Determine the [x, y] coordinate at the center of the cell enclosing the given text.  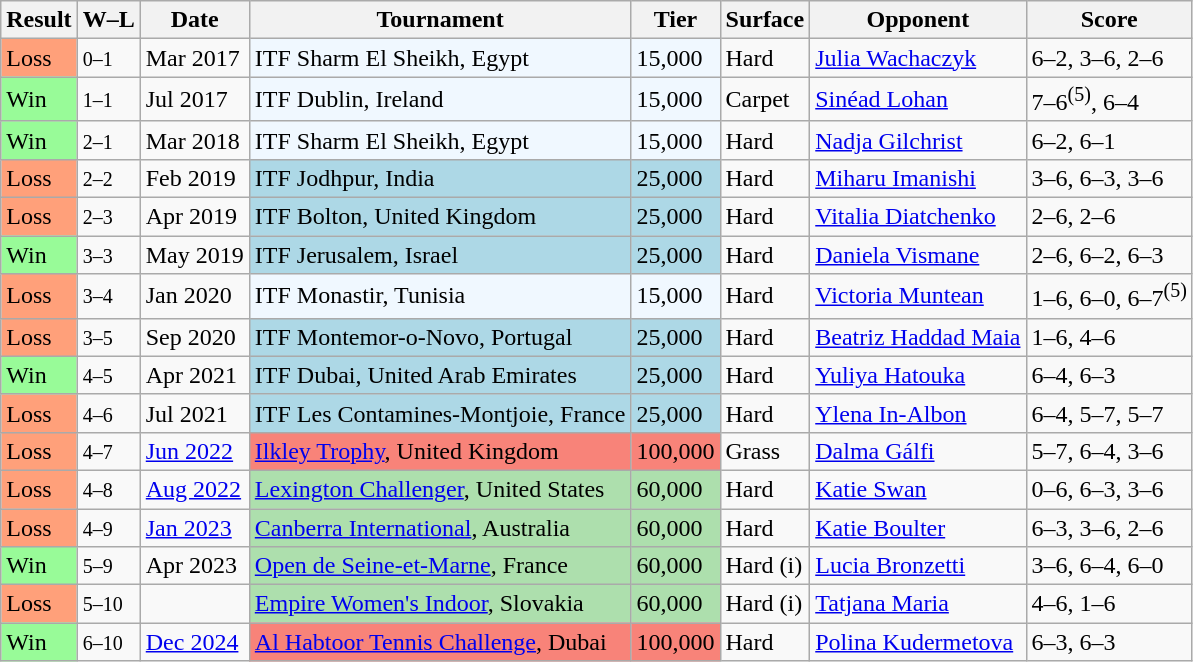
6–10 [108, 642]
Tatjana Maria [918, 604]
Score [1109, 20]
Daniela Vismane [918, 255]
5–10 [108, 604]
Tier [676, 20]
2–3 [108, 217]
Katie Swan [918, 489]
Surface [765, 20]
Vitalia Diatchenko [918, 217]
ITF Monastir, Tunisia [440, 296]
6–4, 5–7, 5–7 [1109, 413]
6–2, 6–1 [1109, 140]
ITF Les Contamines-Montjoie, France [440, 413]
Open de Seine-et-Marne, France [440, 566]
ITF Jodhpur, India [440, 178]
ITF Montemor-o-Novo, Portugal [440, 337]
Lexington Challenger, United States [440, 489]
0–1 [108, 58]
Result [39, 20]
Victoria Muntean [918, 296]
6–3, 3–6, 2–6 [1109, 528]
Mar 2017 [194, 58]
Miharu Imanishi [918, 178]
ITF Dublin, Ireland [440, 100]
Sep 2020 [194, 337]
3–6, 6–3, 3–6 [1109, 178]
4–6, 1–6 [1109, 604]
3–4 [108, 296]
Yuliya Hatouka [918, 375]
Polina Kudermetova [918, 642]
Jan 2020 [194, 296]
7–6(5), 6–4 [1109, 100]
Grass [765, 451]
3–3 [108, 255]
5–9 [108, 566]
Julia Wachaczyk [918, 58]
1–1 [108, 100]
6–2, 3–6, 2–6 [1109, 58]
4–6 [108, 413]
2–6, 6–2, 6–3 [1109, 255]
Lucia Bronzetti [918, 566]
Nadja Gilchrist [918, 140]
Mar 2018 [194, 140]
Dec 2024 [194, 642]
2–1 [108, 140]
2–2 [108, 178]
Opponent [918, 20]
5–7, 6–4, 3–6 [1109, 451]
Jan 2023 [194, 528]
Aug 2022 [194, 489]
Tournament [440, 20]
May 2019 [194, 255]
Sinéad Lohan [918, 100]
4–7 [108, 451]
Dalma Gálfi [918, 451]
Al Habtoor Tennis Challenge, Dubai [440, 642]
3–5 [108, 337]
W–L [108, 20]
1–6, 6–0, 6–7(5) [1109, 296]
4–5 [108, 375]
Jul 2021 [194, 413]
4–8 [108, 489]
6–3, 6–3 [1109, 642]
Katie Boulter [918, 528]
1–6, 4–6 [1109, 337]
Jul 2017 [194, 100]
Ylena In-Albon [918, 413]
ITF Jerusalem, Israel [440, 255]
4–9 [108, 528]
Apr 2019 [194, 217]
Feb 2019 [194, 178]
Apr 2021 [194, 375]
ITF Dubai, United Arab Emirates [440, 375]
Ilkley Trophy, United Kingdom [440, 451]
6–4, 6–3 [1109, 375]
Carpet [765, 100]
Beatriz Haddad Maia [918, 337]
Apr 2023 [194, 566]
2–6, 2–6 [1109, 217]
Date [194, 20]
0–6, 6–3, 3–6 [1109, 489]
Canberra International, Australia [440, 528]
Empire Women's Indoor, Slovakia [440, 604]
Jun 2022 [194, 451]
3–6, 6–4, 6–0 [1109, 566]
ITF Bolton, United Kingdom [440, 217]
